Search for the cell housing the specified text and yield its (x, y) center coordinate. 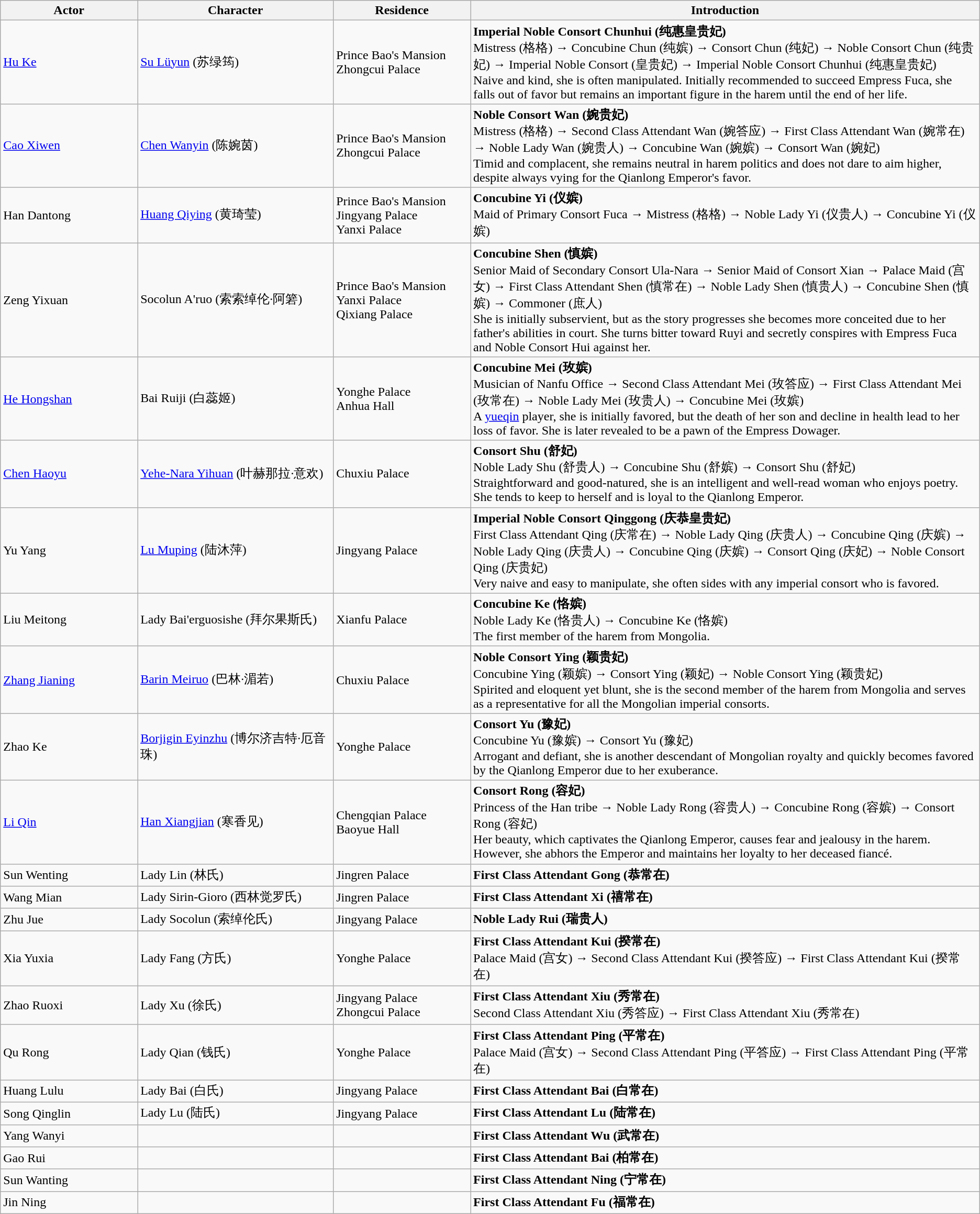
Yonghe PalaceAnhua Hall (402, 399)
Zhao Ruoxi (69, 1005)
Cao Xiwen (69, 146)
Xianfu Palace (402, 620)
Zeng Yixuan (69, 300)
Wang Mian (69, 897)
First Class Attendant Gong (恭常在) (726, 875)
Residence (402, 10)
First Class Attendant Ping (平常在)Palace Maid (宫女) → Second Class Attendant Ping (平答应) → First Class Attendant Ping (平常在) (726, 1052)
Borjigin Eyinzhu (博尔济吉特·厄音珠) (236, 747)
Huang Lulu (69, 1091)
Han Xiangjian (寒香见) (236, 822)
Concubine Ke (恪嫔)Noble Lady Ke (恪贵人) → Concubine Ke (恪嫔)The first member of the harem from Mongolia. (726, 620)
Qu Rong (69, 1052)
First Class Attendant Xi (禧常在) (726, 897)
Huang Qiying (黄琦莹) (236, 215)
Xia Yuxia (69, 959)
Han Dantong (69, 215)
Liu Meitong (69, 620)
Song Qinglin (69, 1113)
Lady Fang (方氏) (236, 959)
Li Qin (69, 822)
Yang Wanyi (69, 1136)
Concubine Yi (仪嫔)Maid of Primary Consort Fuca → Mistress (格格) → Noble Lady Yi (仪贵人) → Concubine Yi (仪嫔) (726, 215)
Hu Ke (69, 62)
Lu Muping (陆沐萍) (236, 550)
Character (236, 10)
First Class Attendant Bai (白常在) (726, 1091)
Socolun A'ruo (索索绰伦·阿箬) (236, 300)
First Class Attendant Xiu (秀常在)Second Class Attendant Xiu (秀答应) → First Class Attendant Xiu (秀常在) (726, 1005)
Chengqian PalaceBaoyue Hall (402, 822)
Zhu Jue (69, 919)
First Class Attendant Wu (武常在) (726, 1136)
Zhang Jianing (69, 680)
Prince Bao's MansionYanxi PalaceQixiang Palace (402, 300)
Zhao Ke (69, 747)
Lady Bai (白氏) (236, 1091)
Yehe-Nara Yihuan (叶赫那拉·意欢) (236, 474)
Prince Bao's MansionJingyang PalaceYanxi Palace (402, 215)
Jingyang PalaceZhongcui Palace (402, 1005)
Noble Lady Rui (瑞贵人) (726, 919)
Chen Haoyu (69, 474)
Actor (69, 10)
First Class Attendant Kui (揆常在)Palace Maid (宫女) → Second Class Attendant Kui (揆答应) → First Class Attendant Kui (揆常在) (726, 959)
Barin Meiruo (巴林·湄若) (236, 680)
First Class Attendant Ning (宁常在) (726, 1180)
Introduction (726, 10)
Lady Xu (徐氏) (236, 1005)
First Class Attendant Bai (柏常在) (726, 1158)
Yu Yang (69, 550)
Lady Lu (陆氏) (236, 1113)
Sun Wanting (69, 1180)
He Hongshan (69, 399)
Chen Wanyin (陈婉茵) (236, 146)
First Class Attendant Lu (陆常在) (726, 1113)
Jin Ning (69, 1203)
Bai Ruiji (白蕊姬) (236, 399)
Su Lüyun (苏绿筠) (236, 62)
Lady Qian (钱氏) (236, 1052)
First Class Attendant Fu (福常在) (726, 1203)
Lady Sirin-Gioro (西林觉罗氏) (236, 897)
Lady Lin (林氏) (236, 875)
Sun Wenting (69, 875)
Lady Socolun (索绰伦氏) (236, 919)
Lady Bai'erguosishe (拜尔果斯氏) (236, 620)
Gao Rui (69, 1158)
